Identify which cell holds the provided text, then report its (X, Y) central coordinate. 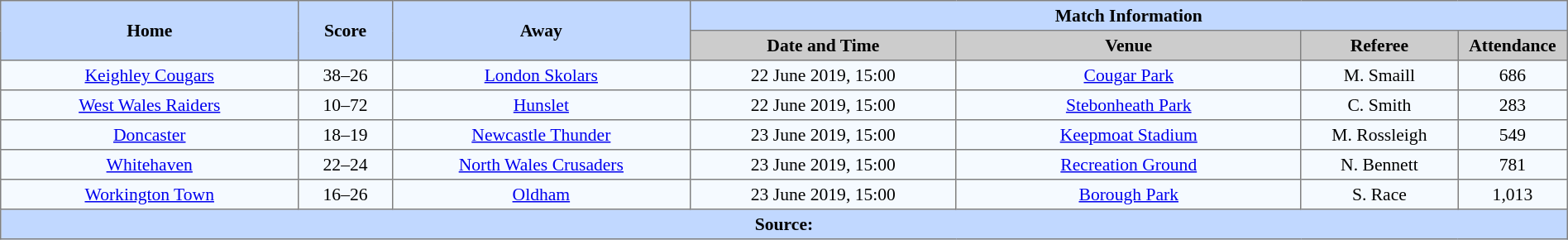
686 (1513, 75)
Doncaster (150, 135)
Hunslet (541, 105)
Workington Town (150, 194)
North Wales Crusaders (541, 165)
Referee (1379, 46)
16–26 (346, 194)
10–72 (346, 105)
S. Race (1379, 194)
549 (1513, 135)
38–26 (346, 75)
Recreation Ground (1128, 165)
Cougar Park (1128, 75)
Newcastle Thunder (541, 135)
Oldham (541, 194)
C. Smith (1379, 105)
283 (1513, 105)
Whitehaven (150, 165)
West Wales Raiders (150, 105)
Score (346, 31)
Keighley Cougars (150, 75)
781 (1513, 165)
Date and Time (823, 46)
M. Smaill (1379, 75)
Stebonheath Park (1128, 105)
22–24 (346, 165)
London Skolars (541, 75)
Borough Park (1128, 194)
Attendance (1513, 46)
Match Information (1128, 16)
18–19 (346, 135)
Away (541, 31)
Home (150, 31)
M. Rossleigh (1379, 135)
Source: (784, 224)
Keepmoat Stadium (1128, 135)
Venue (1128, 46)
1,013 (1513, 194)
N. Bennett (1379, 165)
